Scan for the cell matching the given text and deliver its (x, y) coordinate at center. 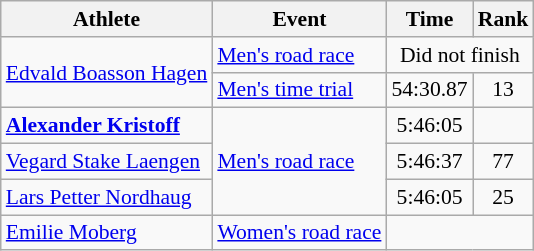
Did not finish (460, 55)
Edvald Boasson Hagen (107, 72)
Athlete (107, 19)
13 (504, 90)
77 (504, 162)
Women's road race (299, 233)
25 (504, 197)
Men's time trial (299, 90)
54:30.87 (429, 90)
Emilie Moberg (107, 233)
Lars Petter Nordhaug (107, 197)
Rank (504, 19)
Event (299, 19)
Time (429, 19)
Vegard Stake Laengen (107, 162)
5:46:37 (429, 162)
Alexander Kristoff (107, 126)
